Output the [x, y] coordinate of the center of the cell containing the given text.  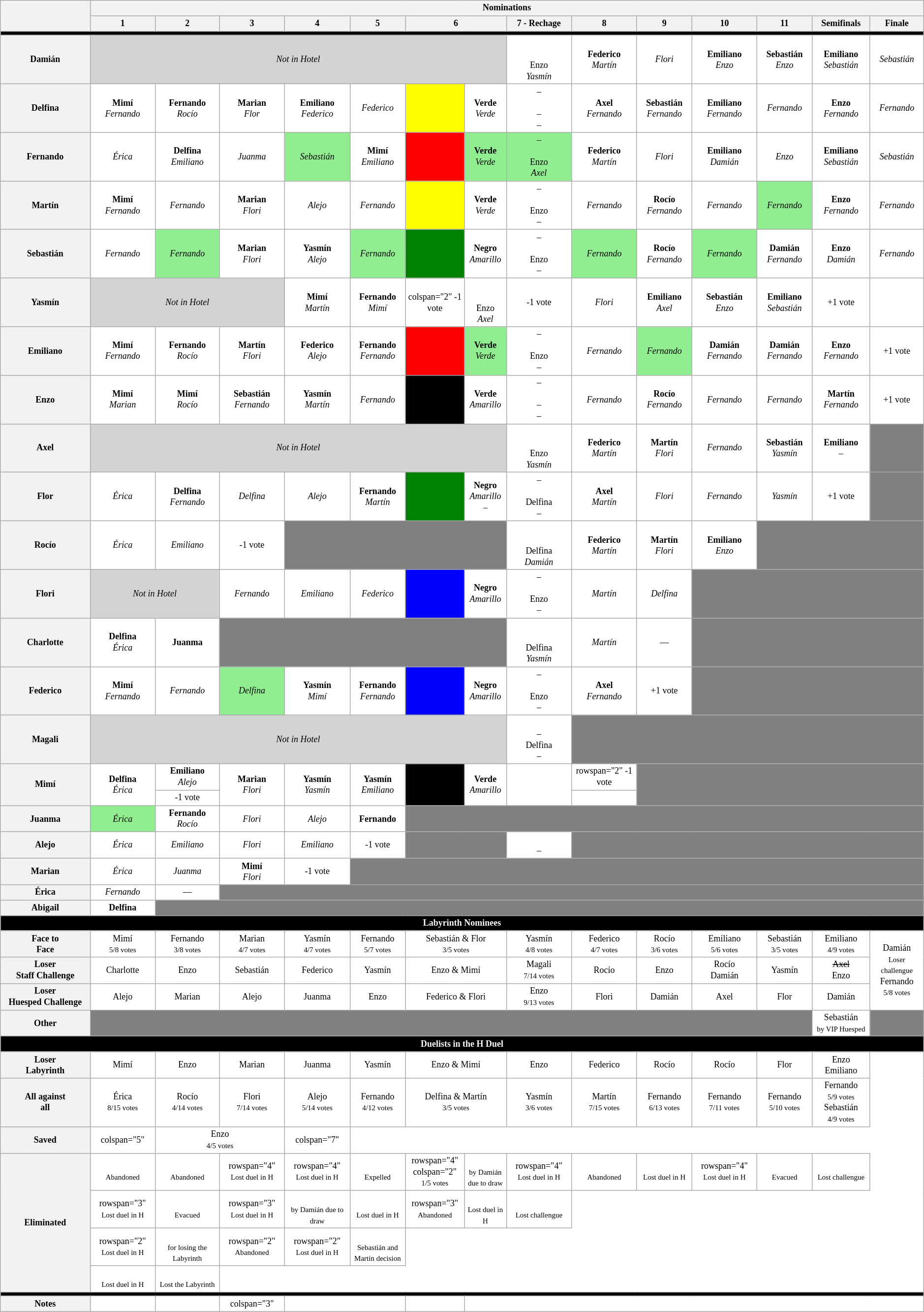
Notes [45, 1304]
6 [456, 24]
Emiliano4/9 votes [841, 944]
FernandoMimí [378, 302]
EmilianoAlejo [187, 777]
Emiliano5/6 votes [724, 944]
MimíMarian [123, 400]
FernandoMartín [378, 497]
Federico4/7 votes [604, 944]
EnzoEmiliano [841, 1065]
Labyrinth Nominees [462, 923]
Lost the Labyrinth [187, 1279]
LoserLabyrinth [45, 1065]
EmilianoFernando [724, 108]
Fernando7/11 votes [724, 1102]
Saved [45, 1140]
Yasmín4/8 votes [539, 944]
Duelists in the H Duel [462, 1044]
rowspan="4" colspan="2" 1/5 votes [435, 1172]
rowspan="3" Abandoned [435, 1209]
colspan="2" -1 vote [435, 302]
Abigail [45, 907]
MimíRocío [187, 400]
YasmínMimí [317, 691]
rowspan="2" -1 vote [604, 777]
rowspan="2" Abandoned [252, 1247]
Sebastián and Martín decision [378, 1247]
MimíMartín [317, 302]
EmilianoFederico [317, 108]
AxelEnzo [841, 970]
Expelled [378, 1172]
1 [123, 24]
YasmínYasmín [317, 784]
Yasmín3/6 votes [539, 1102]
All againstall [45, 1102]
YasmínEmiliano [378, 784]
Magali [45, 739]
–EnzoAxel [539, 156]
10 [724, 24]
MarianFlor [252, 108]
EnzoAxel [485, 302]
8 [604, 24]
Sebastián3/5 votes [785, 944]
Fernando3/8 votes [187, 944]
Emiliano– [841, 448]
Rocío4/14 votes [187, 1102]
DelfinaYasmín [539, 643]
Magali7/14 votes [539, 970]
Sebastiánby VIP Huesped [841, 1023]
Martín7/15 votes [604, 1102]
LoserStaff Challenge [45, 970]
Federico & Flori [456, 997]
Flori7/14 votes [252, 1102]
DelfinaFernando [187, 497]
EnzoDamián [841, 254]
colspan="5" [123, 1140]
7 - Rechage [539, 24]
Fernando4/12 votes [378, 1102]
Nominations [507, 8]
Mimí5/8 votes [123, 944]
Yasmín4/7 votes [317, 944]
RocíoDamián [724, 970]
YasmínAlejo [317, 254]
colspan="3" [252, 1304]
MartínFernando [841, 400]
EmilianoAxel [664, 302]
MimíFlori [252, 872]
Face toFace [45, 944]
YasmínMartín [317, 400]
Delfina & Martín3/5 votes [456, 1102]
AxelMartín [604, 497]
Alejo5/14 votes [317, 1102]
Enzo9/13 votes [539, 997]
11 [785, 24]
DelfinaEmiliano [187, 156]
Eliminated [45, 1222]
EmilianoDamián [724, 156]
Semifinals [841, 24]
Fernando6/13 votes [664, 1102]
Érica8/15 votes [123, 1102]
9 [664, 24]
Other [45, 1023]
Sebastián & Flor3/5 votes [456, 944]
Enzo4/5 votes [220, 1140]
DamiánLoser challengueFernando5/8 votes [896, 970]
FedericoAlejo [317, 351]
Rocío3/6 votes [664, 944]
MimíEmiliano [378, 156]
4 [317, 24]
SebastiánYasmín [785, 448]
Fernando5/10 votes [785, 1102]
2 [187, 24]
DelfinaDamián [539, 545]
3 [252, 24]
Fernando5/7 votes [378, 944]
Marian4/7 votes [252, 944]
Fernando5/9 votesSebastián4/9 votes [841, 1102]
colspan="7" [317, 1140]
LoserHuesped Challenge [45, 997]
5 [378, 24]
for losing the Labyrinth [187, 1247]
Finale [896, 24]
NegroAmarillo– [485, 497]
– [539, 845]
